Output the [X, Y] coordinate of the center of the cell containing the given text.  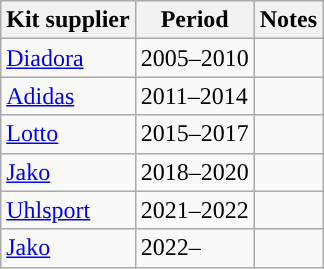
Notes [288, 20]
Kit supplier [68, 20]
2015–2017 [194, 134]
2005–2010 [194, 58]
Lotto [68, 134]
Diadora [68, 58]
Period [194, 20]
2021–2022 [194, 210]
2018–2020 [194, 172]
Uhlsport [68, 210]
2011–2014 [194, 96]
Adidas [68, 96]
2022– [194, 248]
